Locate the cell with the specified text and output its [X, Y] center coordinate. 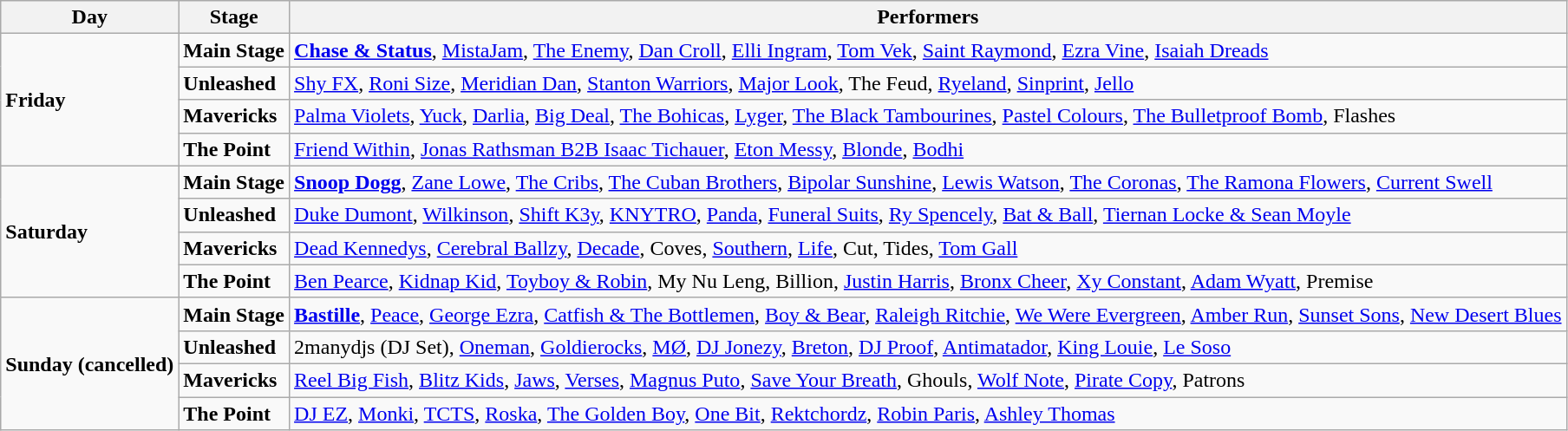
Friend Within, Jonas Rathsman B2B Isaac Tichauer, Eton Messy, Blonde, Bodhi [928, 149]
2manydjs (DJ Set), Oneman, Goldierocks, MØ, DJ Jonezy, Breton, DJ Proof, Antimatador, King Louie, Le Soso [928, 347]
Palma Violets, Yuck, Darlia, Big Deal, The Bohicas, Lyger, The Black Tambourines, Pastel Colours, The Bulletproof Bomb, Flashes [928, 116]
Day [90, 17]
Performers [928, 17]
Chase & Status, MistaJam, The Enemy, Dan Croll, Elli Ingram, Tom Vek, Saint Raymond, Ezra Vine, Isaiah Dreads [928, 50]
Friday [90, 100]
Bastille, Peace, George Ezra, Catfish & The Bottlemen, Boy & Bear, Raleigh Ritchie, We Were Evergreen, Amber Run, Sunset Sons, New Desert Blues [928, 314]
Saturday [90, 232]
Stage [234, 17]
Dead Kennedys, Cerebral Ballzy, Decade, Coves, Southern, Life, Cut, Tides, Tom Gall [928, 248]
Snoop Dogg, Zane Lowe, The Cribs, The Cuban Brothers, Bipolar Sunshine, Lewis Watson, The Coronas, The Ramona Flowers, Current Swell [928, 182]
Duke Dumont, Wilkinson, Shift K3y, KNYTRO, Panda, Funeral Suits, Ry Spencely, Bat & Ball, Tiernan Locke & Sean Moyle [928, 215]
Shy FX, Roni Size, Meridian Dan, Stanton Warriors, Major Look, The Feud, Ryeland, Sinprint, Jello [928, 83]
Reel Big Fish, Blitz Kids, Jaws, Verses, Magnus Puto, Save Your Breath, Ghouls, Wolf Note, Pirate Copy, Patrons [928, 380]
Sunday (cancelled) [90, 363]
DJ EZ, Monki, TCTS, Roska, The Golden Boy, One Bit, Rektchordz, Robin Paris, Ashley Thomas [928, 414]
Ben Pearce, Kidnap Kid, Toyboy & Robin, My Nu Leng, Billion, Justin Harris, Bronx Cheer, Xy Constant, Adam Wyatt, Premise [928, 281]
